For the text-containing cell, return its midpoint in (x, y) coordinate format. 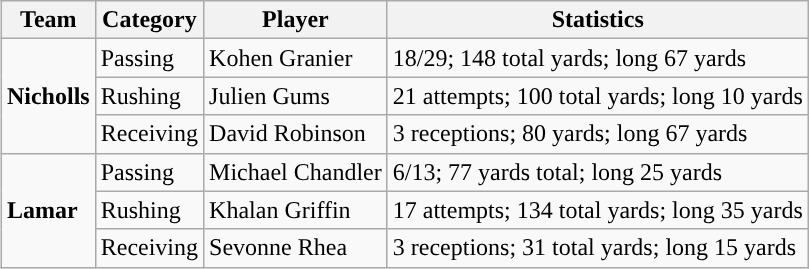
Lamar (48, 210)
Kohen Granier (296, 58)
3 receptions; 80 yards; long 67 yards (598, 134)
Player (296, 20)
David Robinson (296, 134)
Nicholls (48, 96)
Julien Gums (296, 96)
17 attempts; 134 total yards; long 35 yards (598, 210)
Khalan Griffin (296, 210)
3 receptions; 31 total yards; long 15 yards (598, 248)
Team (48, 20)
21 attempts; 100 total yards; long 10 yards (598, 96)
Statistics (598, 20)
Category (149, 20)
Sevonne Rhea (296, 248)
6/13; 77 yards total; long 25 yards (598, 172)
18/29; 148 total yards; long 67 yards (598, 58)
Michael Chandler (296, 172)
